Detect which cell encompasses the target text, then output its [X, Y] center coordinate. 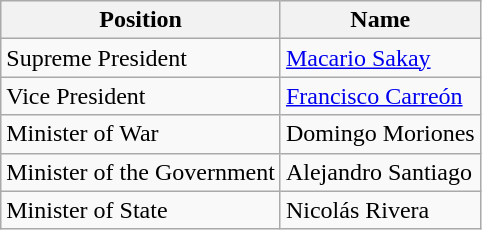
Francisco Carreón [380, 96]
Minister of War [141, 134]
Minister of the Government [141, 172]
Vice President [141, 96]
Supreme President [141, 58]
Minister of State [141, 210]
Name [380, 20]
Domingo Moriones [380, 134]
Macario Sakay [380, 58]
Nicolás Rivera [380, 210]
Position [141, 20]
Alejandro Santiago [380, 172]
